Provide the (X, Y) coordinate of the cell's center where the given text is located.  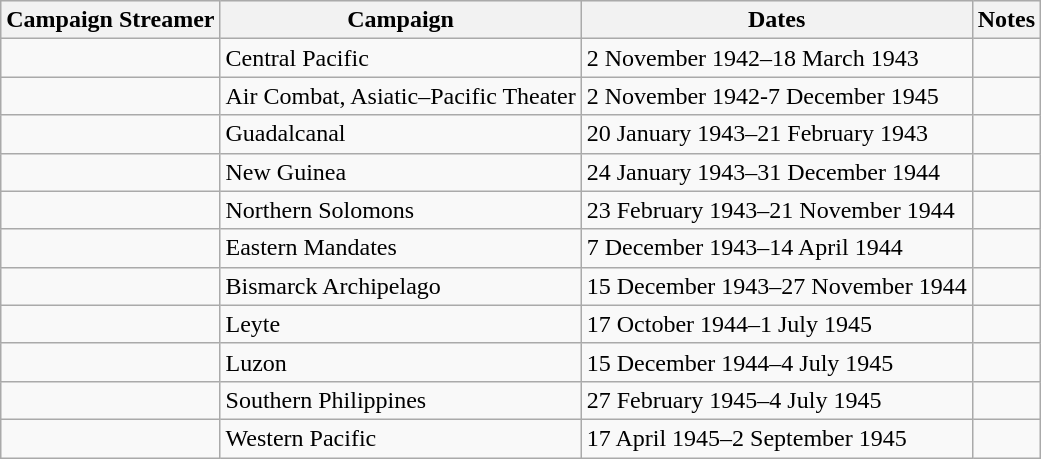
Dates (776, 20)
Guadalcanal (400, 134)
Campaign (400, 20)
New Guinea (400, 172)
2 November 1942–18 March 1943 (776, 58)
Air Combat, Asiatic–Pacific Theater (400, 96)
Northern Solomons (400, 210)
Eastern Mandates (400, 248)
Southern Philippines (400, 400)
Bismarck Archipelago (400, 286)
23 February 1943–21 November 1944 (776, 210)
Campaign Streamer (110, 20)
15 December 1943–27 November 1944 (776, 286)
Western Pacific (400, 438)
20 January 1943–21 February 1943 (776, 134)
Notes (1006, 20)
Leyte (400, 324)
27 February 1945–4 July 1945 (776, 400)
17 April 1945–2 September 1945 (776, 438)
Luzon (400, 362)
24 January 1943–31 December 1944 (776, 172)
15 December 1944–4 July 1945 (776, 362)
17 October 1944–1 July 1945 (776, 324)
Central Pacific (400, 58)
7 December 1943–14 April 1944 (776, 248)
2 November 1942-7 December 1945 (776, 96)
